Locate the cell with the specified text and output its [X, Y] center coordinate. 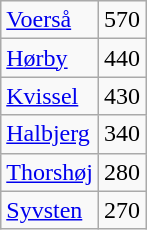
Hørby [50, 58]
280 [122, 172]
570 [122, 20]
430 [122, 96]
Thorshøj [50, 172]
270 [122, 210]
Syvsten [50, 210]
340 [122, 134]
Voerså [50, 20]
440 [122, 58]
Halbjerg [50, 134]
Kvissel [50, 96]
